Identify which cell holds the provided text, then report its [x, y] central coordinate. 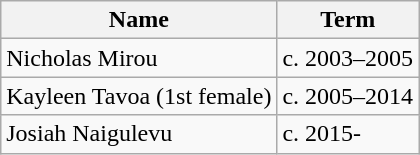
Kayleen Tavoa (1st female) [139, 96]
c. 2015- [348, 134]
c. 2005–2014 [348, 96]
Name [139, 20]
c. 2003–2005 [348, 58]
Term [348, 20]
Josiah Naigulevu [139, 134]
Nicholas Mirou [139, 58]
